Return the [X, Y] coordinate for the center point of the cell that contains the specified text.  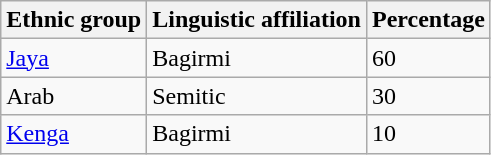
Jaya [74, 58]
Linguistic affiliation [257, 20]
Arab [74, 96]
60 [428, 58]
Kenga [74, 134]
Percentage [428, 20]
Ethnic group [74, 20]
10 [428, 134]
Semitic [257, 96]
30 [428, 96]
